Scan for the cell matching the given text and deliver its (X, Y) coordinate at center. 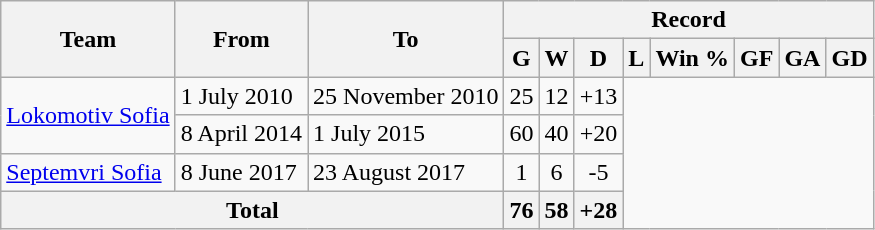
25 (522, 96)
60 (522, 134)
-5 (598, 172)
40 (556, 134)
8 April 2014 (241, 134)
25 November 2010 (406, 96)
58 (556, 210)
12 (556, 96)
6 (556, 172)
Septemvri Sofia (88, 172)
Total (252, 210)
GA (802, 58)
Record (688, 20)
Team (88, 39)
76 (522, 210)
1 July 2015 (406, 134)
From (241, 39)
8 June 2017 (241, 172)
+13 (598, 96)
G (522, 58)
1 July 2010 (241, 96)
D (598, 58)
L (636, 58)
Win % (692, 58)
1 (522, 172)
+20 (598, 134)
+28 (598, 210)
W (556, 58)
GF (757, 58)
23 August 2017 (406, 172)
GD (850, 58)
Lokomotiv Sofia (88, 115)
To (406, 39)
